Pinpoint the cell where the given text exists, returning its [x, y] midpoint coordinate. 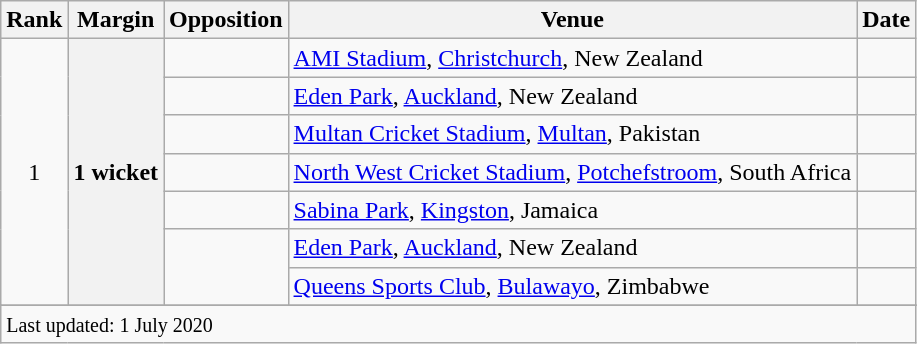
Date [886, 20]
Opposition [226, 20]
Last updated: 1 July 2020 [458, 324]
Multan Cricket Stadium, Multan, Pakistan [572, 134]
Rank [34, 20]
1 [34, 172]
North West Cricket Stadium, Potchefstroom, South Africa [572, 172]
AMI Stadium, Christchurch, New Zealand [572, 58]
Venue [572, 20]
Queens Sports Club, Bulawayo, Zimbabwe [572, 286]
Sabina Park, Kingston, Jamaica [572, 210]
1 wicket [116, 172]
Margin [116, 20]
